Scan for the cell matching the given text and deliver its [x, y] coordinate at center. 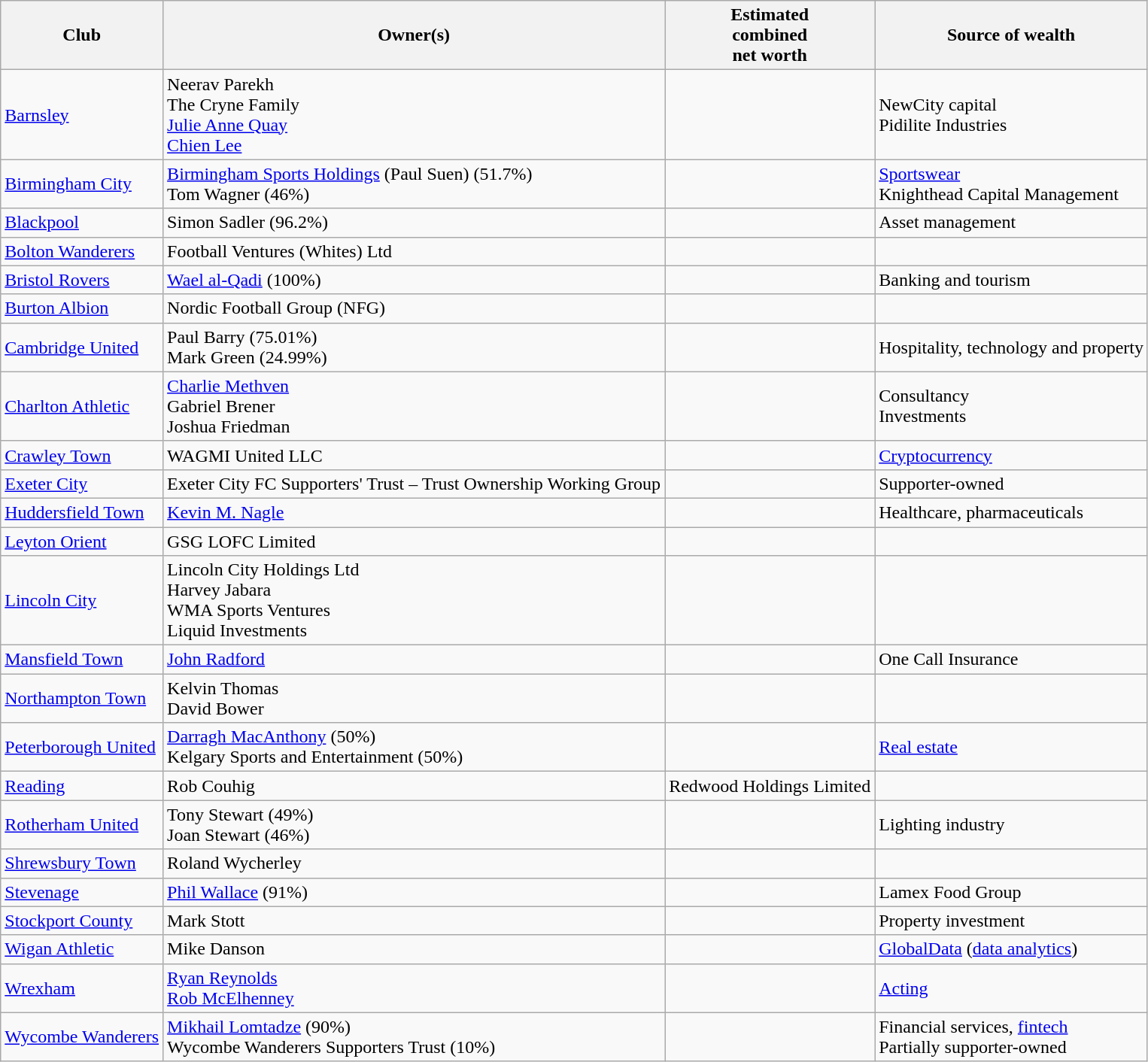
Lincoln City Holdings Ltd Harvey Jabara WMA Sports Ventures Liquid Investments [414, 600]
Cambridge United [82, 347]
Phil Wallace (91%) [414, 892]
Leyton Orient [82, 541]
NewCity capitalPidilite Industries [1011, 114]
Lincoln City [82, 600]
Healthcare, pharmaceuticals [1011, 512]
Tony Stewart (49%) Joan Stewart (46%) [414, 824]
Barnsley [82, 114]
Shrewsbury Town [82, 863]
Cryptocurrency [1011, 455]
Birmingham Sports Holdings (Paul Suen) (51.7%) Tom Wagner (46%) [414, 184]
Wrexham [82, 988]
Charlton Athletic [82, 406]
Mikhail Lomtadze (90%) Wycombe Wanderers Supporters Trust (10%) [414, 1036]
Stockport County [82, 921]
Charlie Methven Gabriel Brener Joshua Friedman [414, 406]
Bolton Wanderers [82, 251]
Blackpool [82, 223]
Estimatedcombinednet worth [770, 35]
Rob Couhig [414, 786]
Kevin M. Nagle [414, 512]
Northampton Town [82, 698]
WAGMI United LLC [414, 455]
Crawley Town [82, 455]
Mansfield Town [82, 660]
Neerav Parekh The Cryne Family Julie Anne Quay Chien Lee [414, 114]
Lighting industry [1011, 824]
Simon Sadler (96.2%) [414, 223]
Football Ventures (Whites) Ltd [414, 251]
Owner(s) [414, 35]
Nordic Football Group (NFG) [414, 308]
SportswearKnighthead Capital Management [1011, 184]
Huddersfield Town [82, 512]
Roland Wycherley [414, 863]
John Radford [414, 660]
Burton Albion [82, 308]
Ryan Reynolds Rob McElhenney [414, 988]
Redwood Holdings Limited [770, 786]
Peterborough United [82, 748]
Asset management [1011, 223]
Exeter City [82, 484]
Mike Danson [414, 949]
Bristol Rovers [82, 280]
Acting [1011, 988]
Hospitality, technology and property [1011, 347]
Property investment [1011, 921]
Reading [82, 786]
Source of wealth [1011, 35]
One Call Insurance [1011, 660]
Wael al-Qadi (100%) [414, 280]
Wigan Athletic [82, 949]
GlobalData (data analytics) [1011, 949]
GSG LOFC Limited [414, 541]
Kelvin Thomas David Bower [414, 698]
Club [82, 35]
Banking and tourism [1011, 280]
Darragh MacAnthony (50%) Kelgary Sports and Entertainment (50%) [414, 748]
Lamex Food Group [1011, 892]
Supporter-owned [1011, 484]
Wycombe Wanderers [82, 1036]
Mark Stott [414, 921]
Birmingham City [82, 184]
Rotherham United [82, 824]
Financial services, fintechPartially supporter-owned [1011, 1036]
Exeter City FC Supporters' Trust – Trust Ownership Working Group [414, 484]
ConsultancyInvestments [1011, 406]
Stevenage [82, 892]
Paul Barry (75.01%) Mark Green (24.99%) [414, 347]
Real estate [1011, 748]
